Detect which cell encompasses the target text, then output its (X, Y) center coordinate. 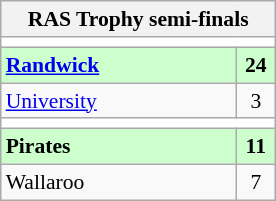
University (118, 101)
Pirates (118, 146)
RAS Trophy semi-finals (138, 19)
7 (256, 182)
Wallaroo (118, 182)
Randwick (118, 65)
3 (256, 101)
11 (256, 146)
24 (256, 65)
